Output the (X, Y) coordinate of the center of the cell containing the given text.  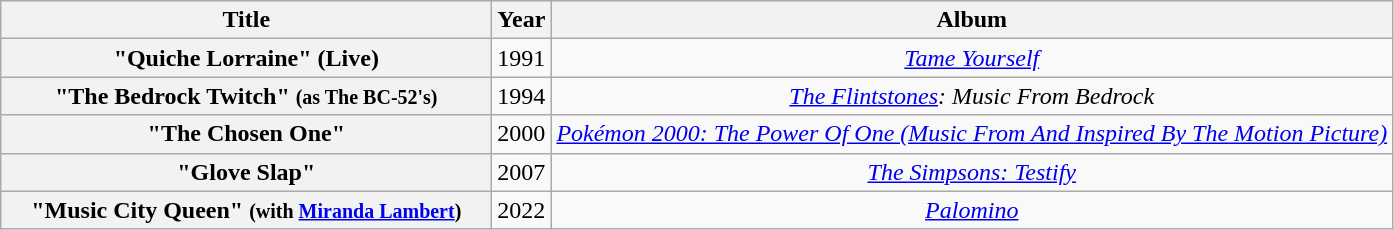
"The Bedrock Twitch" (as The BC-52's) (246, 96)
The Flintstones: Music From Bedrock (972, 96)
The Simpsons: Testify (972, 172)
Title (246, 20)
2022 (522, 210)
"The Chosen One" (246, 134)
"Quiche Lorraine" (Live) (246, 58)
Palomino (972, 210)
Tame Yourself (972, 58)
Pokémon 2000: The Power Of One (Music From And Inspired By The Motion Picture) (972, 134)
"Glove Slap" (246, 172)
Year (522, 20)
1991 (522, 58)
1994 (522, 96)
2000 (522, 134)
Album (972, 20)
"Music City Queen" (with Miranda Lambert) (246, 210)
2007 (522, 172)
